From the cell containing the given text, extract its center point as (x, y) coordinate. 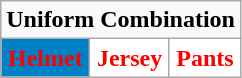
Helmet (46, 58)
Pants (204, 58)
Jersey (130, 58)
Uniform Combination (121, 20)
